Determine the (X, Y) coordinate at the center of the cell enclosing the given text.  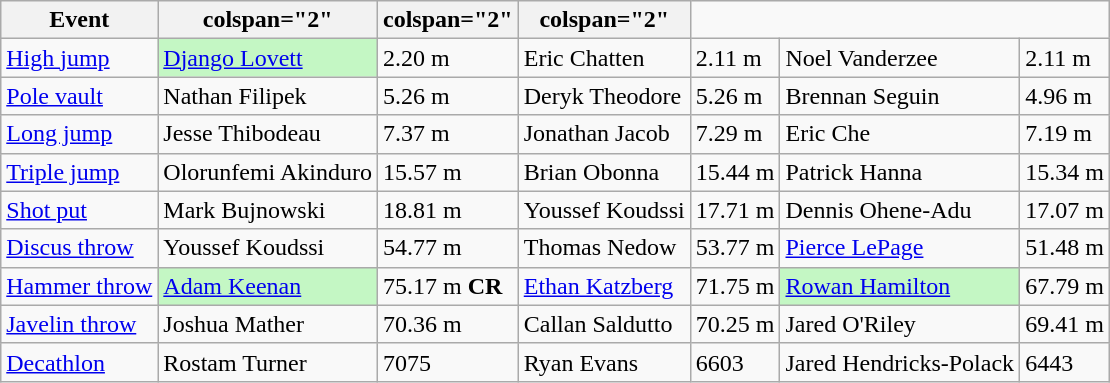
Ethan Katzberg (604, 286)
Event (80, 20)
7.19 m (1065, 134)
Long jump (80, 134)
15.57 m (448, 172)
Noel Vanderzee (900, 58)
53.77 m (735, 248)
Ryan Evans (604, 362)
70.36 m (448, 324)
Decathlon (80, 362)
6443 (1065, 362)
Rowan Hamilton (900, 286)
Javelin throw (80, 324)
67.79 m (1065, 286)
Olorunfemi Akinduro (268, 172)
Shot put (80, 210)
15.44 m (735, 172)
Pierce LePage (900, 248)
Brennan Seguin (900, 96)
Deryk Theodore (604, 96)
Nathan Filipek (268, 96)
69.41 m (1065, 324)
7.29 m (735, 134)
Hammer throw (80, 286)
Mark Bujnowski (268, 210)
7075 (448, 362)
Triple jump (80, 172)
18.81 m (448, 210)
17.71 m (735, 210)
7.37 m (448, 134)
Jesse Thibodeau (268, 134)
Jonathan Jacob (604, 134)
4.96 m (1065, 96)
70.25 m (735, 324)
Thomas Nedow (604, 248)
15.34 m (1065, 172)
51.48 m (1065, 248)
2.20 m (448, 58)
71.75 m (735, 286)
Jared O'Riley (900, 324)
Adam Keenan (268, 286)
Patrick Hanna (900, 172)
Discus throw (80, 248)
Dennis Ohene-Adu (900, 210)
54.77 m (448, 248)
Jared Hendricks-Polack (900, 362)
Rostam Turner (268, 362)
Callan Saldutto (604, 324)
Brian Obonna (604, 172)
Pole vault (80, 96)
75.17 m CR (448, 286)
Joshua Mather (268, 324)
High jump (80, 58)
Django Lovett (268, 58)
Eric Che (900, 134)
Eric Chatten (604, 58)
6603 (735, 362)
17.07 m (1065, 210)
